Determine the (X, Y) coordinate at the center of the cell enclosing the given text.  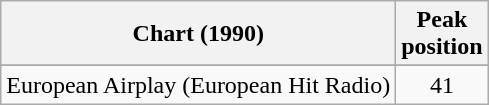
European Airplay (European Hit Radio) (198, 85)
Chart (1990) (198, 34)
41 (442, 85)
Peakposition (442, 34)
